Detect which cell encompasses the target text, then output its [X, Y] center coordinate. 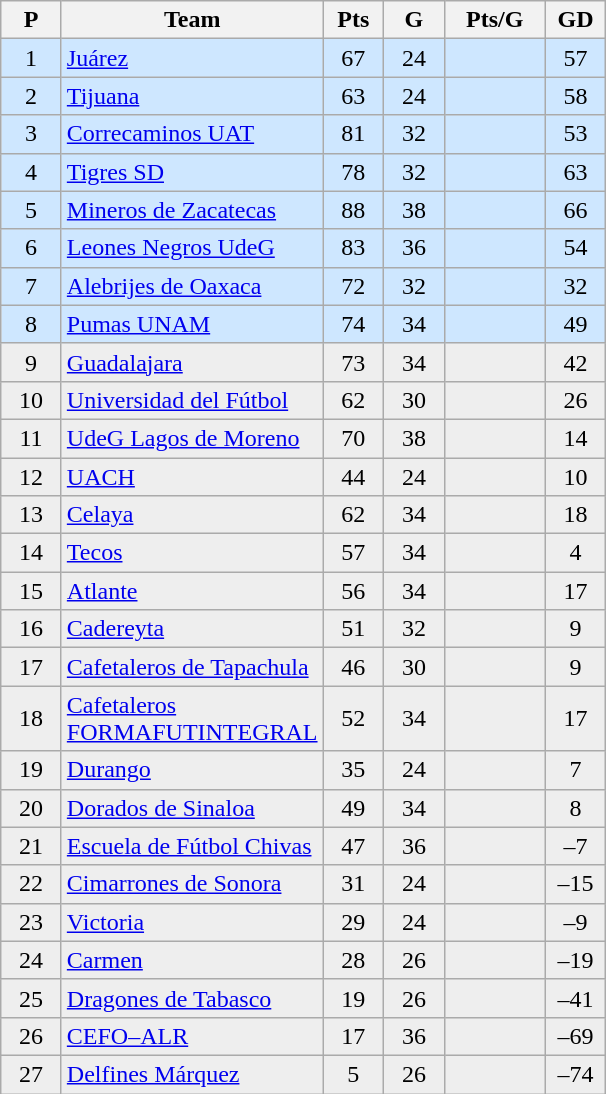
Cafetaleros de Tapachula [192, 667]
–41 [576, 998]
UdeG Lagos de Moreno [192, 438]
Carmen [192, 960]
88 [354, 210]
Victoria [192, 922]
25 [32, 998]
31 [354, 884]
Universidad del Fútbol [192, 400]
Alebrijes de Oaxaca [192, 286]
GD [576, 20]
20 [32, 808]
21 [32, 846]
11 [32, 438]
6 [32, 248]
Mineros de Zacatecas [192, 210]
Pts [354, 20]
2 [32, 96]
Atlante [192, 591]
Tecos [192, 553]
16 [32, 629]
28 [354, 960]
Correcaminos UAT [192, 134]
42 [576, 362]
66 [576, 210]
–69 [576, 1036]
Tigres SD [192, 172]
72 [354, 286]
P [32, 20]
46 [354, 667]
Pumas UNAM [192, 324]
–9 [576, 922]
81 [354, 134]
Leones Negros UdeG [192, 248]
47 [354, 846]
Delfines Márquez [192, 1074]
54 [576, 248]
Pts/G [494, 20]
Juárez [192, 58]
13 [32, 515]
67 [354, 58]
Cimarrones de Sonora [192, 884]
12 [32, 477]
Cadereyta [192, 629]
58 [576, 96]
Guadalajara [192, 362]
70 [354, 438]
Durango [192, 770]
56 [354, 591]
22 [32, 884]
83 [354, 248]
Cafetaleros FORMAFUTINTEGRAL [192, 718]
51 [354, 629]
Team [192, 20]
73 [354, 362]
Dorados de Sinaloa [192, 808]
3 [32, 134]
CEFO–ALR [192, 1036]
44 [354, 477]
–15 [576, 884]
–7 [576, 846]
G [414, 20]
74 [354, 324]
15 [32, 591]
52 [354, 718]
23 [32, 922]
35 [354, 770]
Celaya [192, 515]
78 [354, 172]
Tijuana [192, 96]
–19 [576, 960]
Escuela de Fútbol Chivas [192, 846]
Dragones de Tabasco [192, 998]
UACH [192, 477]
1 [32, 58]
29 [354, 922]
–74 [576, 1074]
53 [576, 134]
27 [32, 1074]
